For the text-containing cell, return its midpoint in (x, y) coordinate format. 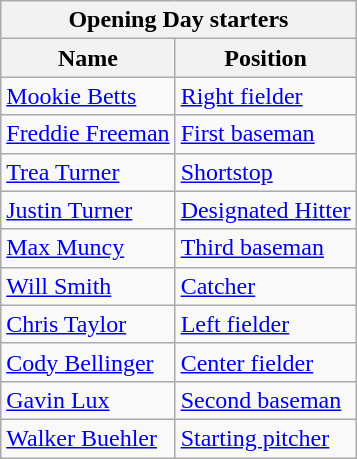
Chris Taylor (88, 324)
Will Smith (88, 286)
Shortstop (266, 172)
Name (88, 58)
Mookie Betts (88, 96)
Trea Turner (88, 172)
Third baseman (266, 248)
Walker Buehler (88, 438)
Cody Bellinger (88, 362)
First baseman (266, 134)
Left fielder (266, 324)
Center fielder (266, 362)
Freddie Freeman (88, 134)
Opening Day starters (178, 20)
Justin Turner (88, 210)
Position (266, 58)
Starting pitcher (266, 438)
Gavin Lux (88, 400)
Max Muncy (88, 248)
Second baseman (266, 400)
Right fielder (266, 96)
Catcher (266, 286)
Designated Hitter (266, 210)
